Determine the [X, Y] coordinate at the center of the cell enclosing the given text.  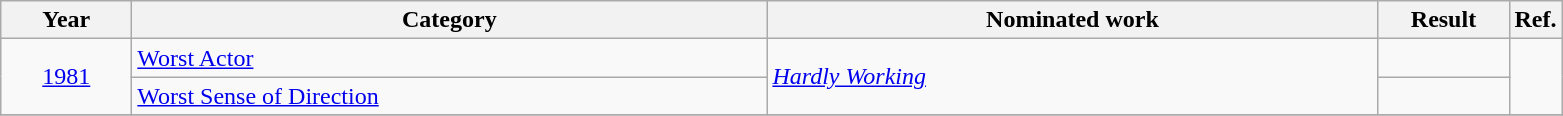
Nominated work [1072, 20]
1981 [66, 77]
Worst Sense of Direction [450, 96]
Year [66, 20]
Result [1444, 20]
Category [450, 20]
Hardly Working [1072, 77]
Ref. [1536, 20]
Worst Actor [450, 58]
